Identify which cell holds the provided text, then report its [x, y] central coordinate. 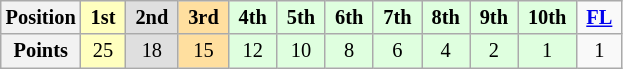
Position [41, 17]
9th [494, 17]
FL [599, 17]
6 [397, 51]
1st [104, 17]
2 [494, 51]
25 [104, 51]
12 [253, 51]
Points [41, 51]
7th [397, 17]
5th [301, 17]
10th [547, 17]
2nd [152, 17]
8th [446, 17]
10 [301, 51]
3rd [203, 17]
4th [253, 17]
18 [152, 51]
8 [349, 51]
15 [203, 51]
6th [349, 17]
4 [446, 51]
